Output the [x, y] coordinate of the center of the cell containing the given text.  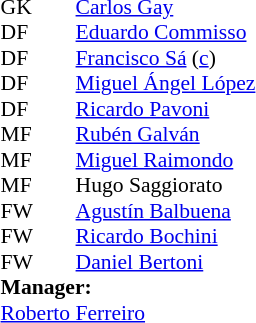
Miguel Ángel López [166, 83]
Ricardo Pavoni [166, 109]
Rubén Galván [166, 135]
Agustín Balbuena [166, 211]
Miguel Raimondo [166, 160]
Hugo Saggiorato [166, 185]
Daniel Bertoni [166, 262]
Francisco Sá (c) [166, 58]
Ricardo Bochini [166, 237]
Manager: [128, 287]
Eduardo Commisso [166, 33]
